Scan for the cell matching the given text and deliver its (X, Y) coordinate at center. 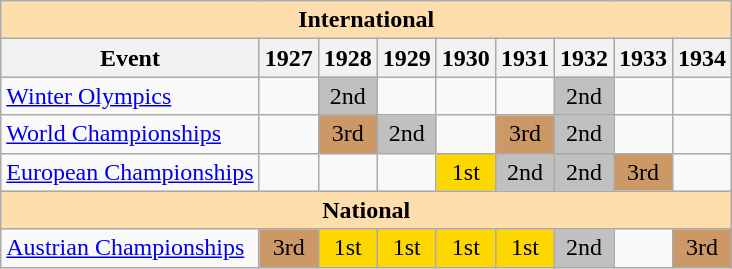
1928 (348, 58)
1930 (466, 58)
1932 (584, 58)
Winter Olympics (130, 96)
1934 (702, 58)
1929 (406, 58)
Event (130, 58)
World Championships (130, 134)
European Championships (130, 172)
1933 (644, 58)
1927 (288, 58)
1931 (524, 58)
National (366, 210)
International (366, 20)
Austrian Championships (130, 248)
